Extract the [x, y] coordinate from the center of the cell holding the provided text.  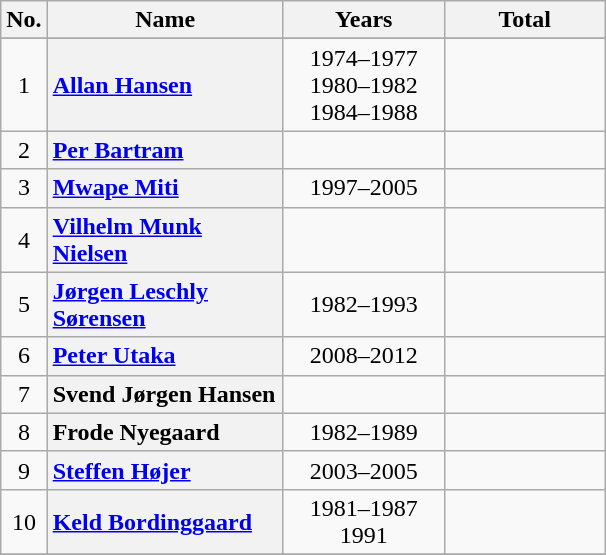
5 [24, 304]
6 [24, 356]
1982–1989 [364, 432]
Steffen Højer [165, 470]
Total [524, 20]
Peter Utaka [165, 356]
10 [24, 522]
Frode Nyegaard [165, 432]
Per Bartram [165, 150]
Years [364, 20]
7 [24, 394]
Allan Hansen [165, 85]
Jørgen Leschly Sørensen [165, 304]
Vilhelm Munk Nielsen [165, 240]
Name [165, 20]
3 [24, 188]
1 [24, 85]
9 [24, 470]
4 [24, 240]
Keld Bordinggaard [165, 522]
No. [24, 20]
Svend Jørgen Hansen [165, 394]
2 [24, 150]
2008–2012 [364, 356]
1982–1993 [364, 304]
1974–19771980–19821984–1988 [364, 85]
8 [24, 432]
Mwape Miti [165, 188]
1997–2005 [364, 188]
1981–19871991 [364, 522]
2003–2005 [364, 470]
